Pinpoint the cell where the given text exists, returning its (x, y) midpoint coordinate. 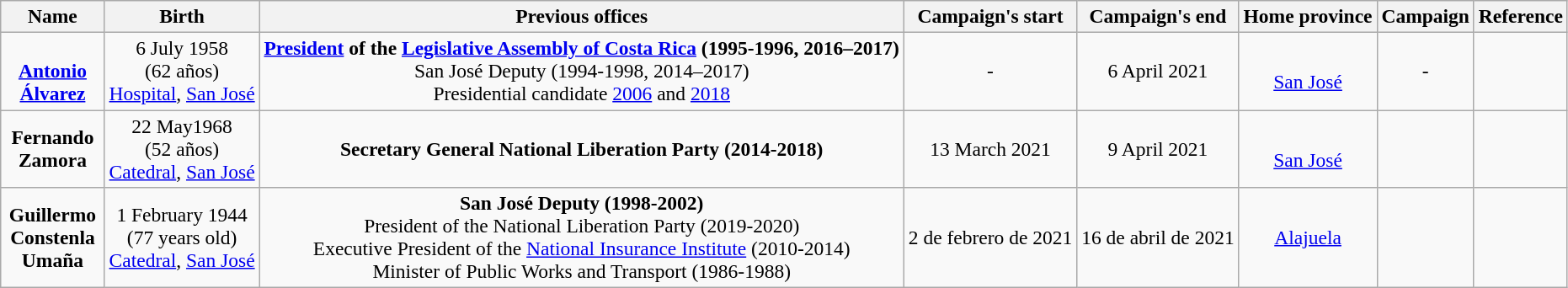
Home province (1308, 16)
Fernando Zamora (52, 148)
Alajuela (1308, 237)
9 April 2021 (1158, 148)
Birth (182, 16)
Reference (1521, 16)
Guillermo Constenla Umaña (52, 237)
22 May1968(52 años)Catedral, San José (182, 148)
Secretary General National Liberation Party (2014-2018) (581, 148)
6 July 1958(62 años)Hospital, San José (182, 71)
13 March 2021 (990, 148)
President of the Legislative Assembly of Costa Rica (1995-1996, 2016–2017)San José Deputy (1994-1998, 2014–2017)Presidential candidate 2006 and 2018 (581, 71)
1 February 1944(77 years old)Catedral, San José (182, 237)
Previous offices (581, 16)
Campaign's end (1158, 16)
Antonio Álvarez (52, 71)
6 April 2021 (1158, 71)
2 de febrero de 2021 (990, 237)
16 de abril de 2021 (1158, 237)
Campaign (1425, 16)
Campaign's start (990, 16)
Name (52, 16)
